Pinpoint the cell where the given text exists, returning its (x, y) midpoint coordinate. 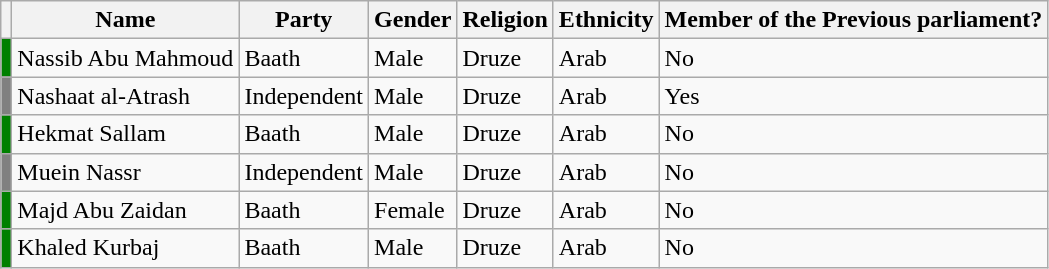
Ethnicity (606, 20)
Muein Nassr (126, 172)
Religion (505, 20)
Hekmat Sallam (126, 134)
Nashaat al-Atrash (126, 96)
Nassib Abu Mahmoud (126, 58)
Female (413, 210)
Yes (854, 96)
Name (126, 20)
Gender (413, 20)
Party (304, 20)
Member of the Previous parliament? (854, 20)
Khaled Kurbaj (126, 248)
Majd Abu Zaidan (126, 210)
